Identify which cell holds the provided text, then report its [x, y] central coordinate. 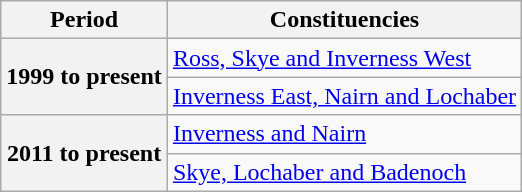
Inverness East, Nairn and Lochaber [344, 96]
Period [84, 20]
Inverness and Nairn [344, 134]
Skye, Lochaber and Badenoch [344, 172]
1999 to present [84, 77]
Ross, Skye and Inverness West [344, 58]
Constituencies [344, 20]
2011 to present [84, 153]
